For the text-containing cell, return its midpoint in [X, Y] coordinate format. 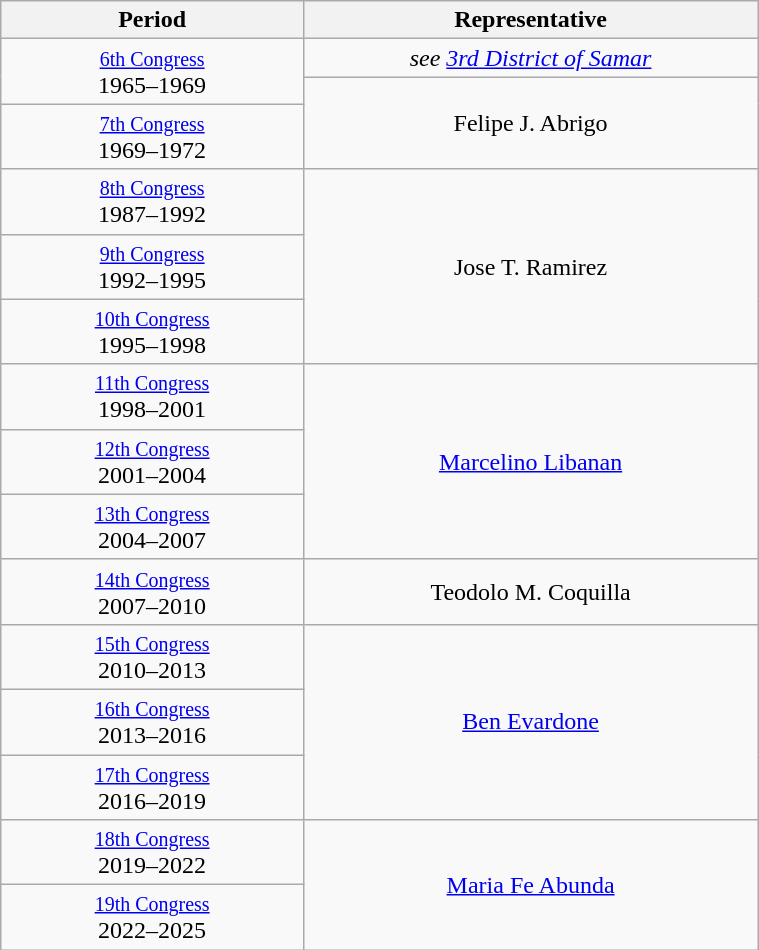
Ben Evardone [530, 722]
Jose T. Ramirez [530, 266]
18th Congress2019–2022 [152, 852]
14th Congress2007–2010 [152, 592]
10th Congress1995–1998 [152, 332]
13th Congress2004–2007 [152, 526]
12th Congress2001–2004 [152, 462]
17th Congress2016–2019 [152, 786]
see 3rd District of Samar [530, 58]
Maria Fe Abunda [530, 885]
6th Congress1965–1969 [152, 72]
Marcelino Libanan [530, 462]
9th Congress1992–1995 [152, 266]
Representative [530, 20]
8th Congress1987–1992 [152, 202]
16th Congress2013–2016 [152, 722]
19th Congress2022–2025 [152, 918]
11th Congress1998–2001 [152, 396]
7th Congress1969–1972 [152, 136]
15th Congress2010–2013 [152, 656]
Felipe J. Abrigo [530, 123]
Teodolo M. Coquilla [530, 592]
Period [152, 20]
